Find where the given text appears and provide that cell's center as [x, y] coordinate. 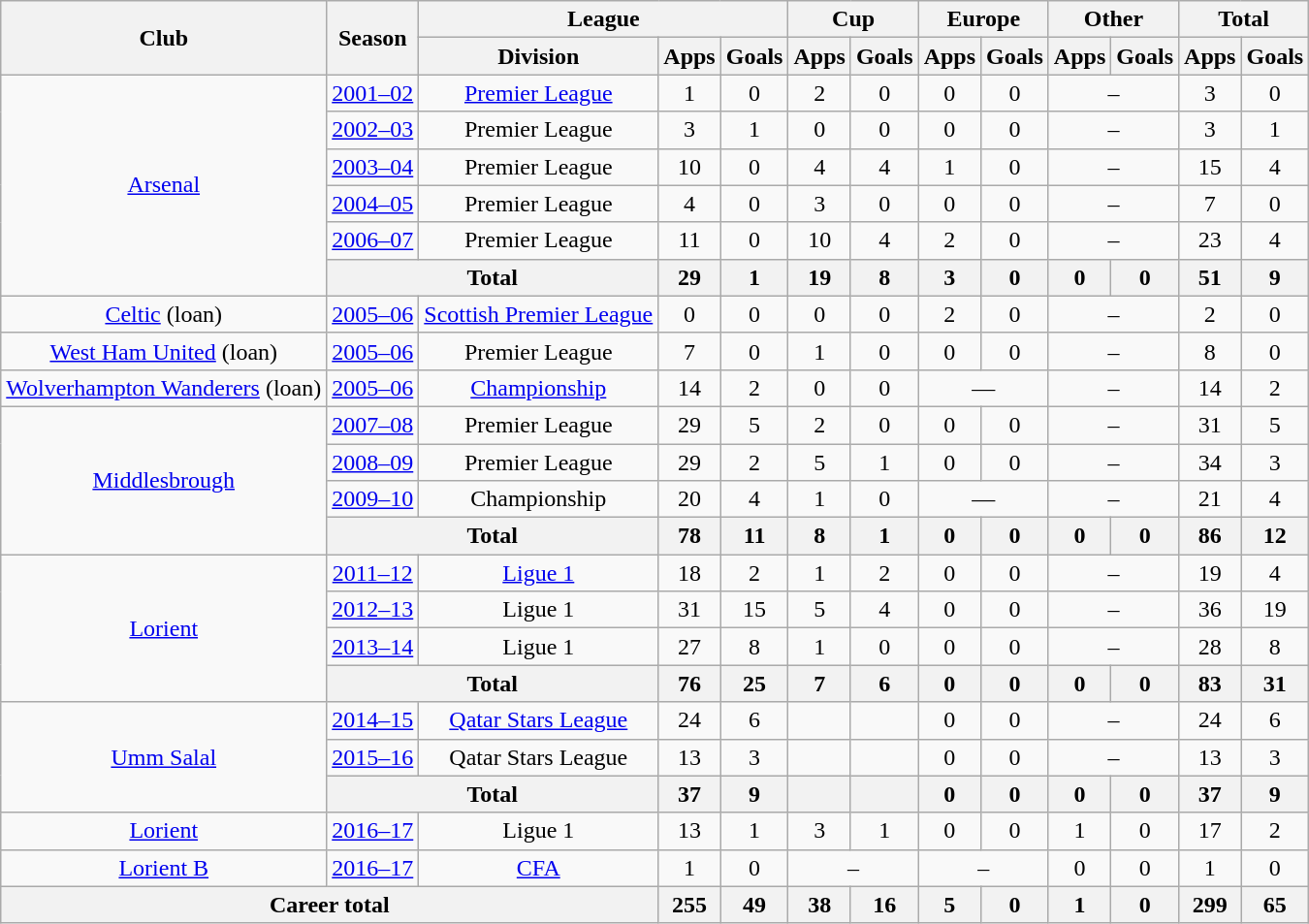
Umm Salal [164, 757]
86 [1210, 536]
299 [1210, 905]
12 [1275, 536]
34 [1210, 462]
Arsenal [164, 185]
28 [1210, 647]
49 [754, 905]
Europe [983, 19]
65 [1275, 905]
2008–09 [372, 462]
83 [1210, 684]
Cup [853, 19]
18 [689, 573]
25 [754, 684]
2012–13 [372, 610]
West Ham United (loan) [164, 351]
2004–05 [372, 204]
78 [689, 536]
Season [372, 38]
27 [689, 647]
2007–08 [372, 425]
2014–15 [372, 720]
2003–04 [372, 167]
2015–16 [372, 757]
Career total [330, 905]
51 [1210, 277]
2001–02 [372, 93]
League [603, 19]
2006–07 [372, 240]
2013–14 [372, 647]
17 [1210, 831]
2011–12 [372, 573]
38 [819, 905]
Middlesbrough [164, 480]
2002–03 [372, 130]
Club [164, 38]
CFA [539, 868]
20 [689, 499]
16 [884, 905]
Scottish Premier League [539, 314]
36 [1210, 610]
Other [1113, 19]
2009–10 [372, 499]
23 [1210, 240]
76 [689, 684]
21 [1210, 499]
255 [689, 905]
Celtic (loan) [164, 314]
Division [539, 56]
Lorient B [164, 868]
Wolverhampton Wanderers (loan) [164, 388]
